Scan for the cell matching the given text and deliver its [x, y] coordinate at center. 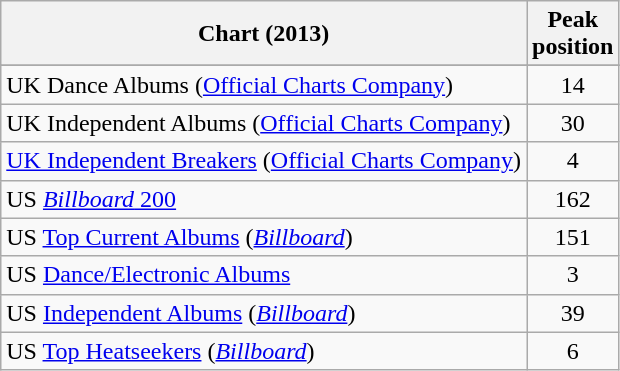
UK Independent Albums (Official Charts Company) [264, 123]
US Billboard 200 [264, 199]
151 [573, 237]
39 [573, 313]
3 [573, 275]
US Dance/Electronic Albums [264, 275]
4 [573, 161]
UK Dance Albums (Official Charts Company) [264, 85]
6 [573, 351]
US Top Heatseekers (Billboard) [264, 351]
14 [573, 85]
UK Independent Breakers (Official Charts Company) [264, 161]
Peakposition [573, 34]
30 [573, 123]
US Independent Albums (Billboard) [264, 313]
US Top Current Albums (Billboard) [264, 237]
162 [573, 199]
Chart (2013) [264, 34]
